Identify which cell holds the provided text, then report its [X, Y] central coordinate. 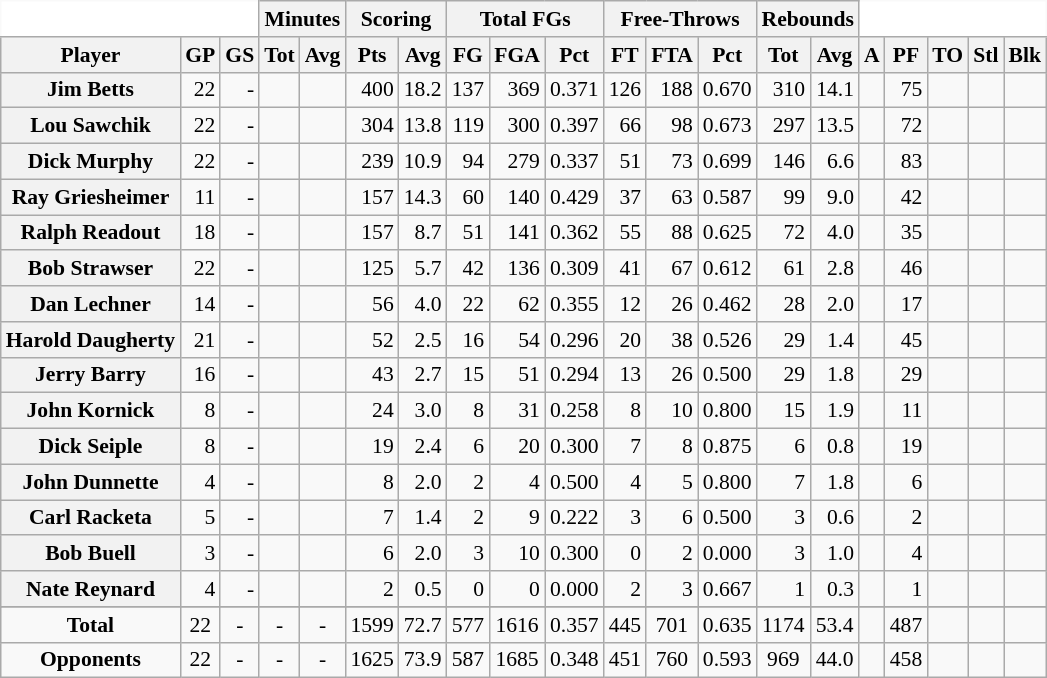
0.670 [728, 90]
FG [468, 55]
0.635 [728, 625]
53.4 [834, 625]
369 [517, 90]
13.5 [834, 126]
0.5 [423, 589]
137 [468, 90]
Carl Racketa [90, 518]
0.362 [574, 233]
61 [784, 269]
8.7 [423, 233]
FTA [672, 55]
300 [517, 126]
487 [906, 625]
21 [200, 340]
125 [372, 269]
10.9 [423, 162]
Ray Griesheimer [90, 197]
66 [626, 126]
14 [200, 304]
Player [90, 55]
9.0 [834, 197]
75 [906, 90]
310 [784, 90]
73 [672, 162]
54 [517, 340]
9 [517, 518]
0.8 [834, 447]
GP [200, 55]
0.612 [728, 269]
37 [626, 197]
0.593 [728, 660]
126 [626, 90]
Dan Lechner [90, 304]
0.355 [574, 304]
587 [468, 660]
140 [517, 197]
83 [906, 162]
17 [906, 304]
Total FGs [526, 19]
0.699 [728, 162]
Scoring [396, 19]
458 [906, 660]
28 [784, 304]
43 [372, 375]
13.8 [423, 126]
A [872, 55]
1625 [372, 660]
55 [626, 233]
Lou Sawchik [90, 126]
Pts [372, 55]
701 [672, 625]
2.7 [423, 375]
0.526 [728, 340]
0.371 [574, 90]
969 [784, 660]
31 [517, 411]
18 [200, 233]
136 [517, 269]
0.625 [728, 233]
0.296 [574, 340]
John Kornick [90, 411]
2.4 [423, 447]
FT [626, 55]
445 [626, 625]
Dick Seiple [90, 447]
Bob Buell [90, 554]
141 [517, 233]
239 [372, 162]
45 [906, 340]
0.348 [574, 660]
72.7 [423, 625]
John Dunnette [90, 482]
451 [626, 660]
0.429 [574, 197]
94 [468, 162]
0.294 [574, 375]
Total [90, 625]
14.3 [423, 197]
Harold Daugherty [90, 340]
0.673 [728, 126]
Nate Reynard [90, 589]
2.8 [834, 269]
Blk [1026, 55]
56 [372, 304]
Jerry Barry [90, 375]
6.6 [834, 162]
1174 [784, 625]
73.9 [423, 660]
0.6 [834, 518]
1685 [517, 660]
119 [468, 126]
1.0 [834, 554]
3.0 [423, 411]
760 [672, 660]
98 [672, 126]
99 [784, 197]
PF [906, 55]
0.587 [728, 197]
Opponents [90, 660]
GS [240, 55]
297 [784, 126]
Dick Murphy [90, 162]
188 [672, 90]
Jim Betts [90, 90]
46 [906, 269]
0.222 [574, 518]
0.462 [728, 304]
67 [672, 269]
Rebounds [808, 19]
Ralph Readout [90, 233]
304 [372, 126]
2.5 [423, 340]
0.397 [574, 126]
24 [372, 411]
35 [906, 233]
0.337 [574, 162]
0.875 [728, 447]
577 [468, 625]
1599 [372, 625]
0.357 [574, 625]
41 [626, 269]
Minutes [302, 19]
1.9 [834, 411]
0.309 [574, 269]
44.0 [834, 660]
88 [672, 233]
0.258 [574, 411]
60 [468, 197]
62 [517, 304]
5.7 [423, 269]
13 [626, 375]
400 [372, 90]
52 [372, 340]
1616 [517, 625]
63 [672, 197]
14.1 [834, 90]
146 [784, 162]
38 [672, 340]
12 [626, 304]
TO [948, 55]
0.667 [728, 589]
FGA [517, 55]
18.2 [423, 90]
Bob Strawser [90, 269]
279 [517, 162]
Free-Throws [680, 19]
Stl [986, 55]
0.3 [834, 589]
